Return [x, y] of the center of cell containing provided text 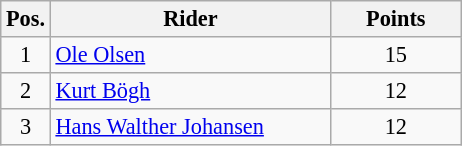
Ole Olsen [190, 55]
Hans Walther Johansen [190, 126]
3 [26, 126]
Kurt Bögh [190, 90]
2 [26, 90]
15 [396, 55]
1 [26, 55]
Rider [190, 19]
Pos. [26, 19]
Points [396, 19]
